Search for the cell housing the specified text and yield its [X, Y] center coordinate. 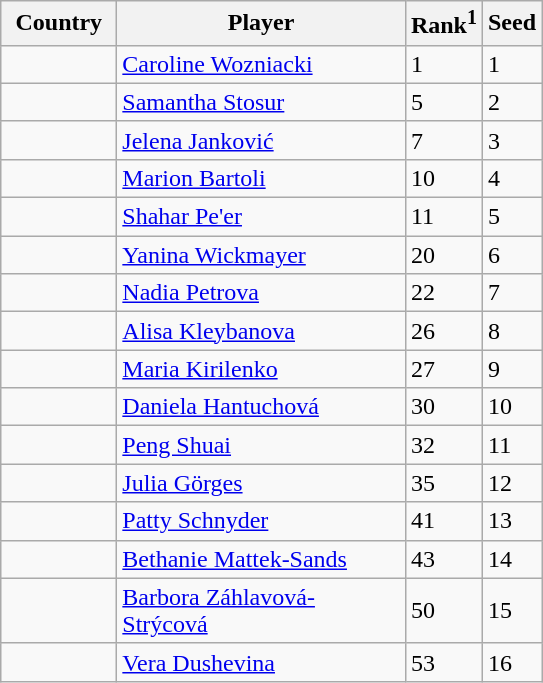
Shahar Pe'er [262, 217]
9 [512, 369]
Vera Dushevina [262, 662]
32 [444, 445]
Marion Bartoli [262, 178]
Daniela Hantuchová [262, 407]
Rank1 [444, 24]
Jelena Janković [262, 140]
50 [444, 610]
Yanina Wickmayer [262, 255]
Julia Görges [262, 483]
Seed [512, 24]
Patty Schnyder [262, 521]
Peng Shuai [262, 445]
Country [59, 24]
14 [512, 559]
16 [512, 662]
26 [444, 331]
12 [512, 483]
4 [512, 178]
Alisa Kleybanova [262, 331]
Maria Kirilenko [262, 369]
27 [444, 369]
43 [444, 559]
6 [512, 255]
41 [444, 521]
Caroline Wozniacki [262, 64]
Player [262, 24]
15 [512, 610]
Samantha Stosur [262, 102]
8 [512, 331]
20 [444, 255]
Bethanie Mattek-Sands [262, 559]
3 [512, 140]
53 [444, 662]
30 [444, 407]
13 [512, 521]
2 [512, 102]
35 [444, 483]
22 [444, 293]
Barbora Záhlavová-Strýcová [262, 610]
Nadia Petrova [262, 293]
